Capture the cell that displays the provided text and extract its (x, y) central coordinate. 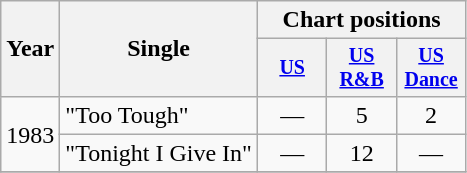
Chart positions (361, 20)
"Tonight I Give In" (159, 153)
12 (362, 153)
5 (362, 115)
Year (30, 49)
Single (159, 49)
"Too Tough" (159, 115)
US (292, 68)
USDance (430, 68)
1983 (30, 134)
2 (430, 115)
USR&B (362, 68)
